From the cell containing the given text, extract its center point as [x, y] coordinate. 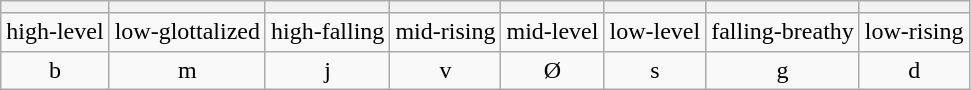
high-falling [327, 32]
low-rising [914, 32]
j [327, 70]
mid-level [552, 32]
b [55, 70]
v [446, 70]
Ø [552, 70]
falling-breathy [783, 32]
s [655, 70]
d [914, 70]
mid-rising [446, 32]
m [187, 70]
low-level [655, 32]
g [783, 70]
low-glottalized [187, 32]
high-level [55, 32]
